Detect which cell encompasses the target text, then output its (X, Y) center coordinate. 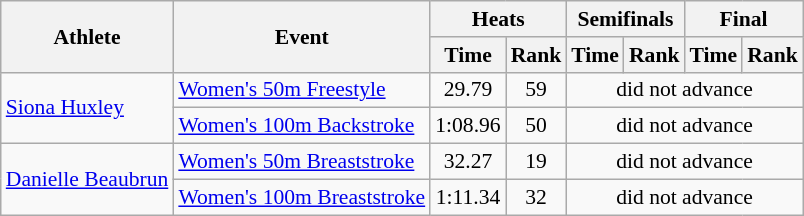
1:11.34 (468, 197)
1:08.96 (468, 126)
Athlete (88, 36)
Siona Huxley (88, 108)
Final (743, 19)
Women's 50m Freestyle (302, 90)
Women's 100m Breaststroke (302, 197)
32 (536, 197)
Danielle Beaubrun (88, 180)
Women's 50m Breaststroke (302, 162)
29.79 (468, 90)
Heats (498, 19)
Women's 100m Backstroke (302, 126)
59 (536, 90)
50 (536, 126)
Event (302, 36)
Semifinals (625, 19)
32.27 (468, 162)
19 (536, 162)
